Return (x, y) of the center of cell containing provided text 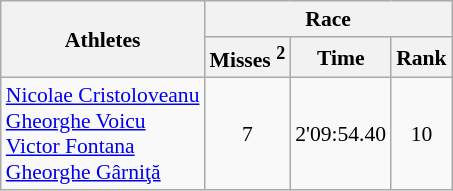
Race (328, 19)
Athletes (103, 40)
Rank (422, 58)
Misses 2 (248, 58)
Nicolae CristoloveanuGheorghe VoicuVictor FontanaGheorghe Gârniţă (103, 134)
7 (248, 134)
10 (422, 134)
Time (340, 58)
2'09:54.40 (340, 134)
